From the cell containing the given text, extract its center point as (X, Y) coordinate. 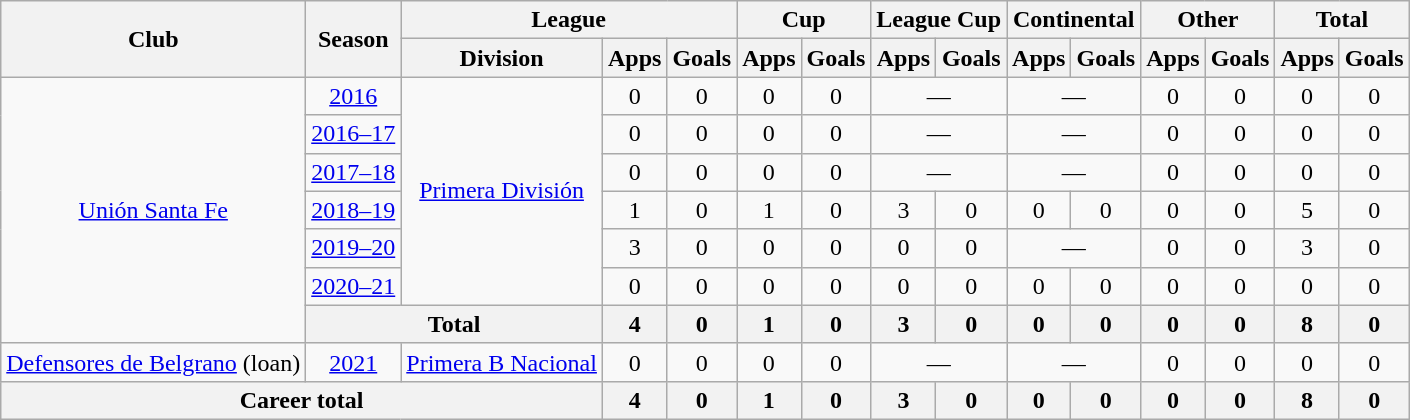
League Cup (939, 20)
Primera División (502, 191)
Unión Santa Fe (154, 210)
Continental (1074, 20)
5 (1307, 210)
Other (1208, 20)
2016 (354, 96)
Career total (302, 400)
Cup (804, 20)
League (569, 20)
2018–19 (354, 210)
Defensores de Belgrano (loan) (154, 362)
2021 (354, 362)
Division (502, 58)
2020–21 (354, 286)
Club (154, 39)
Primera B Nacional (502, 362)
Season (354, 39)
2017–18 (354, 172)
2016–17 (354, 134)
2019–20 (354, 248)
